Return the (X, Y) coordinate for the center point of the cell that contains the specified text.  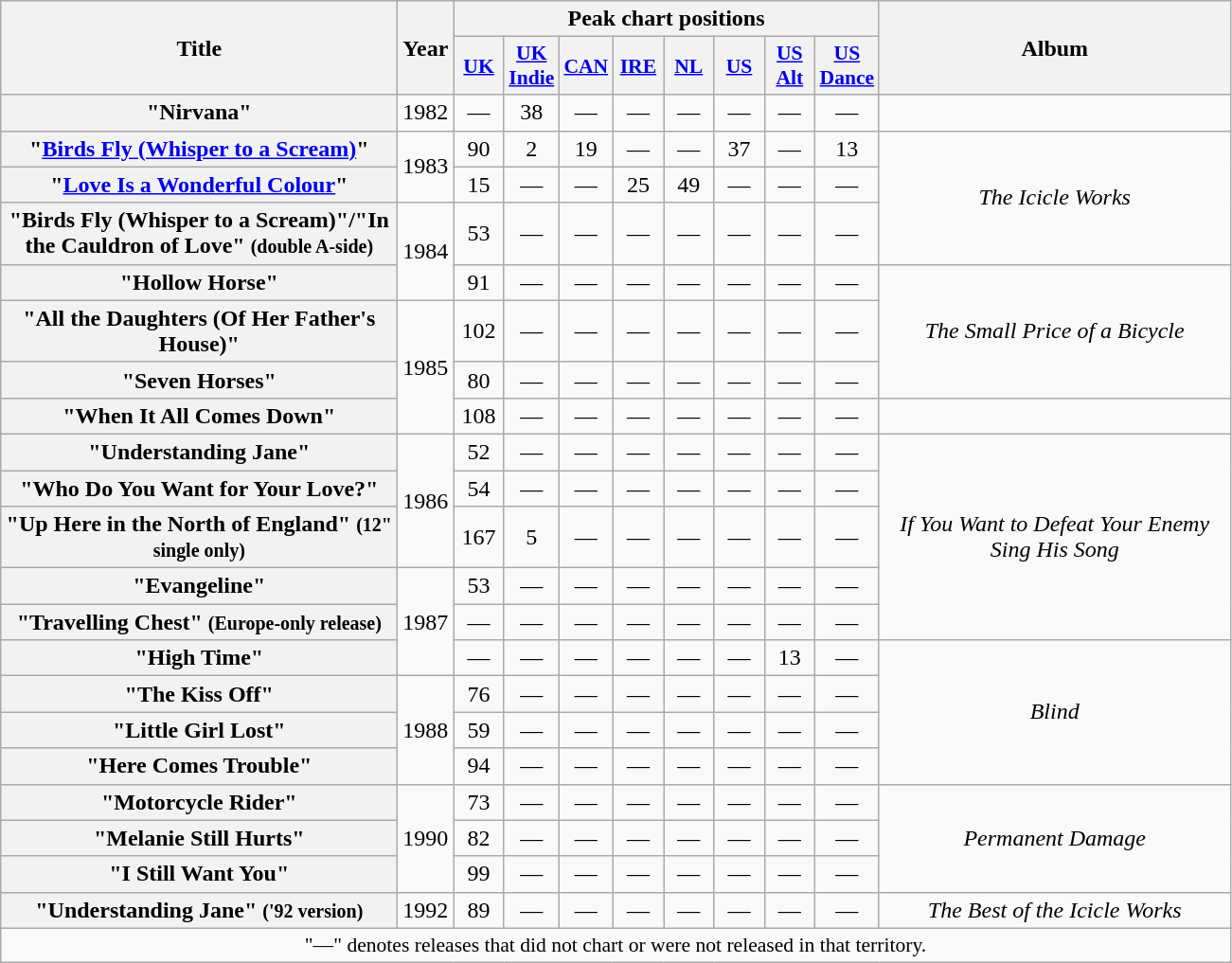
"Understanding Jane" (199, 452)
"I Still Want You" (199, 874)
"Seven Horses" (199, 380)
15 (479, 185)
Title (199, 47)
"Birds Fly (Whisper to a Scream)"/"In the Cauldron of Love" (double A-side) (199, 233)
"All the Daughters (Of Her Father's House)" (199, 331)
1985 (426, 367)
US Dance (848, 66)
1986 (426, 500)
Album (1055, 47)
54 (479, 488)
91 (479, 282)
"When It All Comes Down" (199, 416)
76 (479, 694)
US (739, 66)
NL (689, 66)
80 (479, 380)
"High Time" (199, 658)
UK Indie (531, 66)
73 (479, 802)
59 (479, 730)
2 (531, 149)
38 (531, 113)
1984 (426, 252)
"Understanding Jane" ('92 version) (199, 910)
1988 (426, 730)
52 (479, 452)
US Alt (790, 66)
"Up Here in the North of England" (12" single only) (199, 538)
Permanent Damage (1055, 838)
108 (479, 416)
CAN (585, 66)
"Evangeline" (199, 586)
"Melanie Still Hurts" (199, 838)
94 (479, 766)
37 (739, 149)
82 (479, 838)
1982 (426, 113)
Peak chart positions (667, 19)
5 (531, 538)
UK (479, 66)
"Hollow Horse" (199, 282)
1992 (426, 910)
The Icicle Works (1055, 197)
"Nirvana" (199, 113)
"Love Is a Wonderful Colour" (199, 185)
"Here Comes Trouble" (199, 766)
IRE (638, 66)
167 (479, 538)
The Best of the Icicle Works (1055, 910)
1983 (426, 167)
90 (479, 149)
99 (479, 874)
102 (479, 331)
49 (689, 185)
19 (585, 149)
89 (479, 910)
"Who Do You Want for Your Love?" (199, 488)
The Small Price of a Bicycle (1055, 331)
25 (638, 185)
1987 (426, 622)
Year (426, 47)
"Motorcycle Rider" (199, 802)
Blind (1055, 712)
"Little Girl Lost" (199, 730)
"The Kiss Off" (199, 694)
"Travelling Chest" (Europe-only release) (199, 622)
1990 (426, 838)
"—" denotes releases that did not chart or were not released in that territory. (616, 945)
If You Want to Defeat Your Enemy Sing His Song (1055, 536)
"Birds Fly (Whisper to a Scream)" (199, 149)
